For the text-containing cell, return its midpoint in [X, Y] coordinate format. 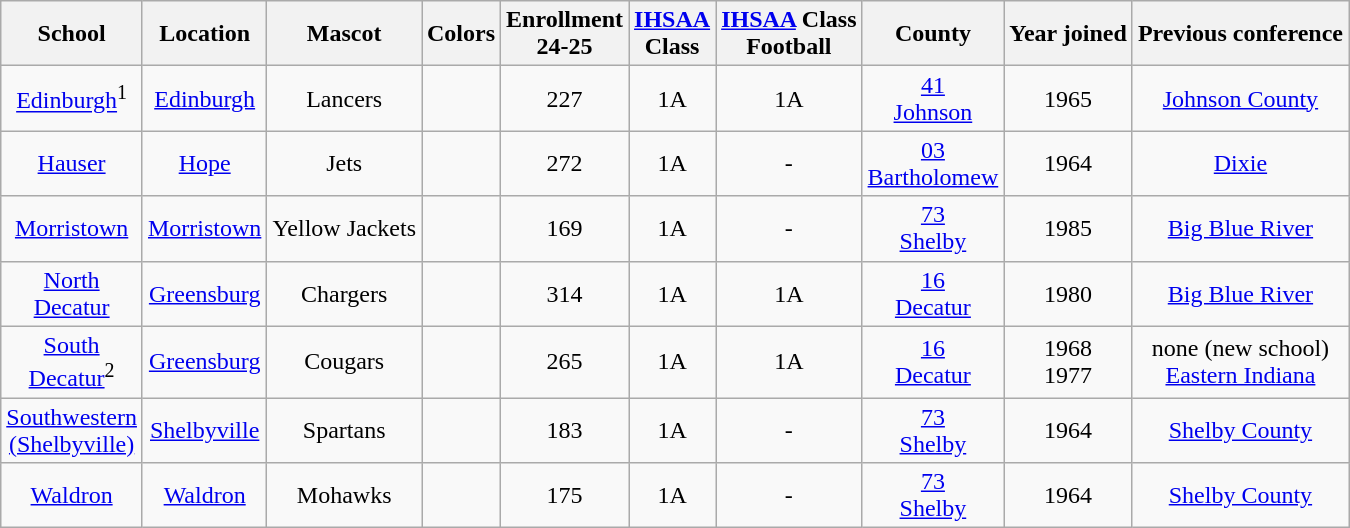
Lancers [344, 98]
227 [565, 98]
265 [565, 362]
1980 [1068, 294]
Previous conference [1240, 34]
Yellow Jackets [344, 228]
169 [565, 228]
Spartans [344, 430]
183 [565, 430]
South Decatur2 [72, 362]
Year joined [1068, 34]
41 Johnson [933, 98]
Location [204, 34]
Colors [462, 34]
19681977 [1068, 362]
314 [565, 294]
Johnson County [1240, 98]
Mascot [344, 34]
IHSAA Class [672, 34]
Hauser [72, 164]
County [933, 34]
Jets [344, 164]
03 Bartholomew [933, 164]
Dixie [1240, 164]
Southwestern (Shelbyville) [72, 430]
Enrollment 24-25 [565, 34]
School [72, 34]
Edinburgh [204, 98]
1985 [1068, 228]
Mohawks [344, 496]
Edinburgh1 [72, 98]
1965 [1068, 98]
North Decatur [72, 294]
none (new school)Eastern Indiana [1240, 362]
Cougars [344, 362]
Hope [204, 164]
Shelbyville [204, 430]
IHSAA Class Football [789, 34]
175 [565, 496]
Chargers [344, 294]
272 [565, 164]
